Return the [x, y] coordinate for the center point of the cell that contains the specified text.  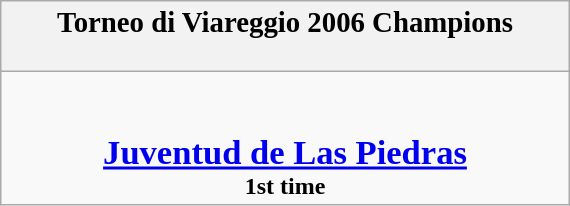
Juventud de Las Piedras1st time [284, 138]
Torneo di Viareggio 2006 Champions [284, 36]
